Output the [X, Y] coordinate of the center of the cell containing the given text.  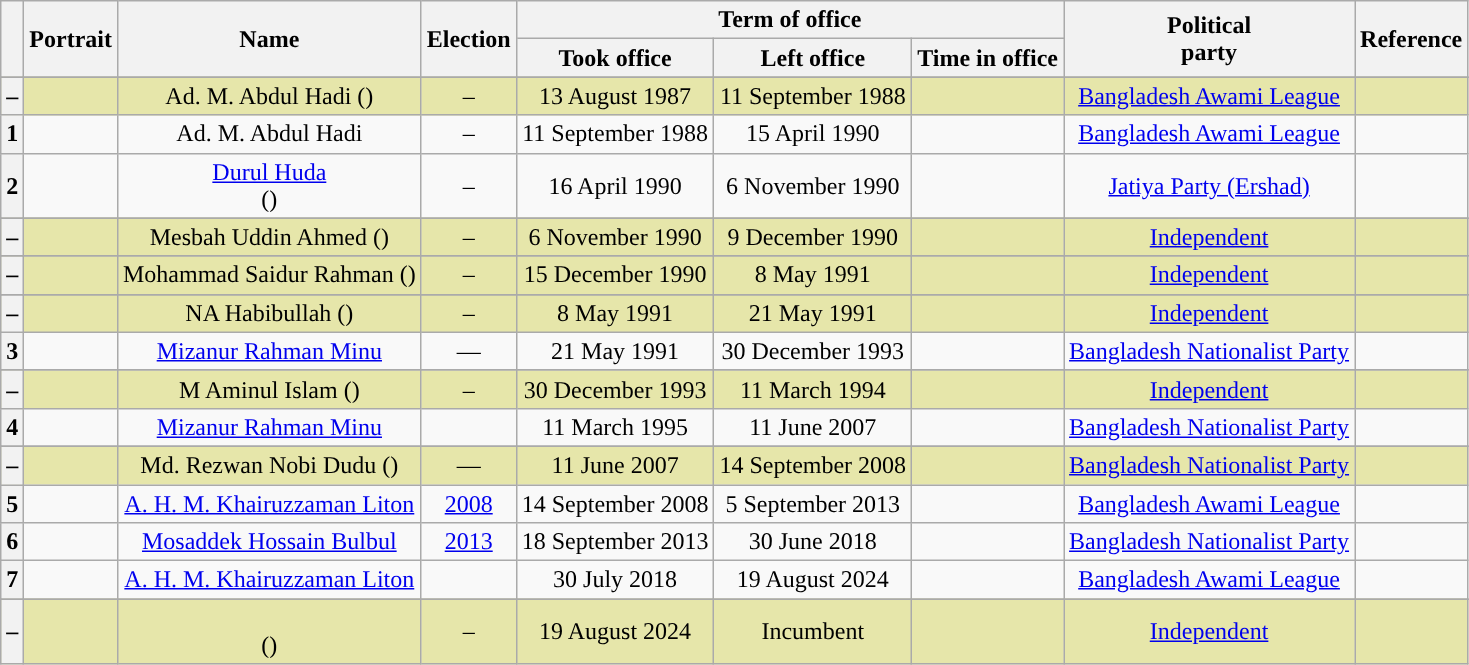
2 [12, 186]
NA Habibullah () [269, 313]
Durul Huda() [269, 186]
9 December 1990 [813, 237]
11 March 1995 [615, 427]
Mohammad Saidur Rahman () [269, 275]
Left office [813, 58]
2013 [468, 542]
Incumbent [813, 632]
15 December 1990 [615, 275]
13 August 1987 [615, 96]
Mosaddek Hossain Bulbul [269, 542]
5 September 2013 [813, 503]
M Aminul Islam () [269, 389]
Time in office [988, 58]
3 [12, 351]
Portrait [71, 39]
15 April 1990 [813, 134]
16 April 1990 [615, 186]
7 [12, 580]
18 September 2013 [615, 542]
5 [12, 503]
30 June 2018 [813, 542]
30 July 2018 [615, 580]
Ad. M. Abdul Hadi [269, 134]
11 March 1994 [813, 389]
Election [468, 39]
4 [12, 427]
Took office [615, 58]
Ad. M. Abdul Hadi () [269, 96]
1 [12, 134]
Term of office [790, 20]
Political party [1210, 39]
Name [269, 39]
Md. Rezwan Nobi Dudu () [269, 465]
Reference [1412, 39]
2008 [468, 503]
() [269, 632]
6 [12, 542]
Jatiya Party (Ershad) [1210, 186]
Mesbah Uddin Ahmed () [269, 237]
